Output the [x, y] coordinate of the center of the cell containing the given text.  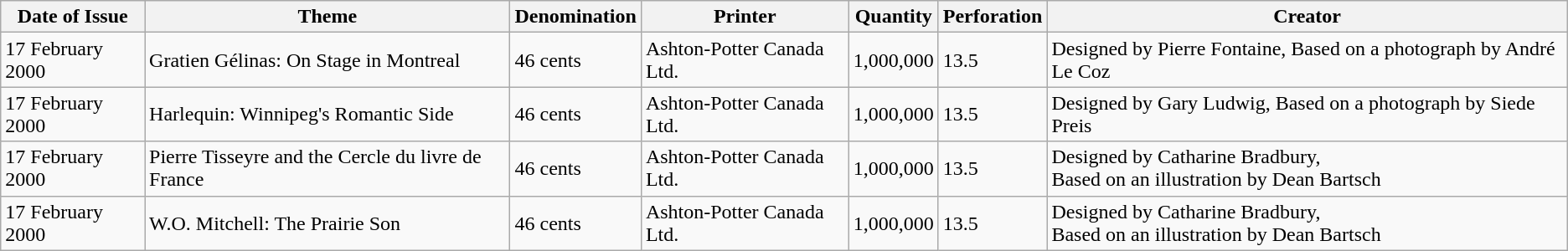
Designed by Pierre Fontaine, Based on a photograph by André Le Coz [1307, 60]
Denomination [575, 17]
Designed by Gary Ludwig, Based on a photograph by Siede Preis [1307, 114]
W.O. Mitchell: The Prairie Son [328, 223]
Harlequin: Winnipeg's Romantic Side [328, 114]
Creator [1307, 17]
Quantity [893, 17]
Date of Issue [73, 17]
Printer [745, 17]
Theme [328, 17]
Perforation [993, 17]
Pierre Tisseyre and the Cercle du livre de France [328, 169]
Gratien Gélinas: On Stage in Montreal [328, 60]
